Search for the cell housing the specified text and yield its (x, y) center coordinate. 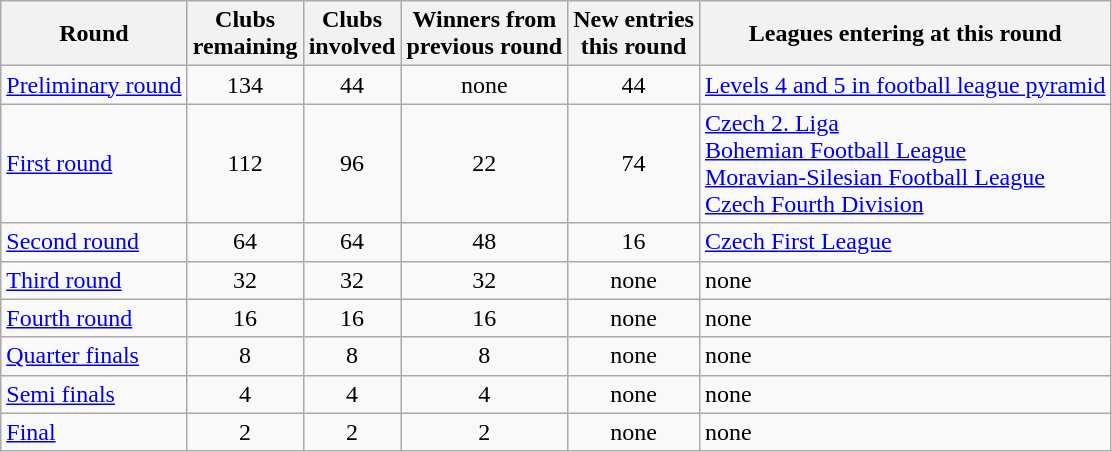
112 (245, 164)
74 (634, 164)
Preliminary round (94, 85)
Levels 4 and 5 in football league pyramid (905, 85)
Fourth round (94, 318)
Clubsremaining (245, 34)
Second round (94, 242)
Czech 2. LigaBohemian Football LeagueMoravian-Silesian Football LeagueCzech Fourth Division (905, 164)
Final (94, 432)
Round (94, 34)
Semi finals (94, 394)
96 (352, 164)
Leagues entering at this round (905, 34)
22 (484, 164)
Clubsinvolved (352, 34)
Quarter finals (94, 356)
New entriesthis round (634, 34)
48 (484, 242)
Winners fromprevious round (484, 34)
Czech First League (905, 242)
Third round (94, 280)
134 (245, 85)
First round (94, 164)
